Identify which cell holds the provided text, then report its [x, y] central coordinate. 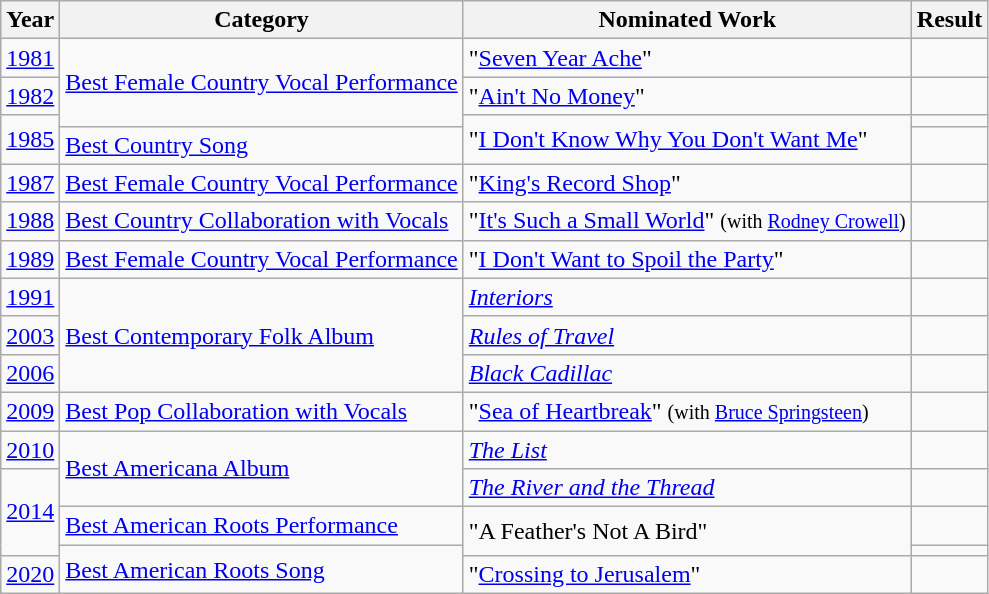
1989 [30, 259]
Rules of Travel [687, 335]
"Seven Year Ache" [687, 58]
Best Americana Album [262, 468]
"Crossing to Jerusalem" [687, 575]
2003 [30, 335]
Best Contemporary Folk Album [262, 335]
Black Cadillac [687, 373]
1988 [30, 221]
Best Country Song [262, 145]
The River and the Thread [687, 488]
"I Don't Know Why You Don't Want Me" [687, 140]
1985 [30, 140]
"It's Such a Small World" (with Rodney Crowell) [687, 221]
Category [262, 20]
Best Country Collaboration with Vocals [262, 221]
2014 [30, 512]
Interiors [687, 297]
2020 [30, 575]
Best American Roots Song [262, 570]
1981 [30, 58]
Best Pop Collaboration with Vocals [262, 411]
"King's Record Shop" [687, 183]
2010 [30, 449]
"Ain't No Money" [687, 96]
"A Feather's Not A Bird" [687, 532]
"Sea of Heartbreak" (with Bruce Springsteen) [687, 411]
2009 [30, 411]
Nominated Work [687, 20]
Result [949, 20]
Year [30, 20]
1982 [30, 96]
1991 [30, 297]
The List [687, 449]
"I Don't Want to Spoil the Party" [687, 259]
Best American Roots Performance [262, 526]
2006 [30, 373]
1987 [30, 183]
